For the text-containing cell, return its midpoint in [x, y] coordinate format. 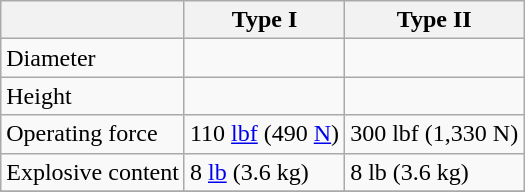
Type II [434, 20]
110 lbf (490 N) [264, 134]
Explosive content [93, 172]
Operating force [93, 134]
Type I [264, 20]
300 lbf (1,330 N) [434, 134]
Diameter [93, 58]
Height [93, 96]
